Provide the [x, y] coordinate of the cell's center where the given text is located.  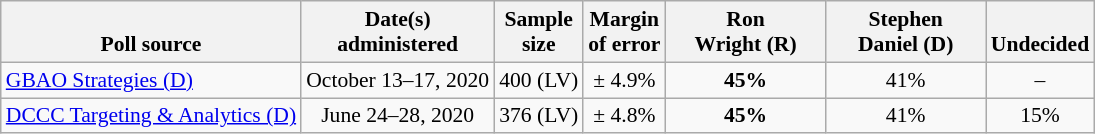
± 4.9% [624, 80]
Marginof error [624, 32]
GBAO Strategies (D) [151, 80]
RonWright (R) [745, 32]
± 4.8% [624, 116]
June 24–28, 2020 [398, 116]
376 (LV) [538, 116]
Undecided [1040, 32]
Samplesize [538, 32]
15% [1040, 116]
Date(s)administered [398, 32]
DCCC Targeting & Analytics (D) [151, 116]
Poll source [151, 32]
October 13–17, 2020 [398, 80]
StephenDaniel (D) [906, 32]
– [1040, 80]
400 (LV) [538, 80]
